Return [X, Y] of the center of cell containing provided text 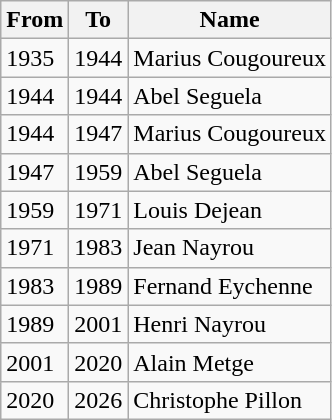
Name [230, 20]
Fernand Eychenne [230, 286]
2026 [98, 400]
From [35, 20]
Henri Nayrou [230, 324]
Louis Dejean [230, 210]
Jean Nayrou [230, 248]
To [98, 20]
Christophe Pillon [230, 400]
1935 [35, 58]
Alain Metge [230, 362]
